Detect which cell encompasses the target text, then output its (X, Y) center coordinate. 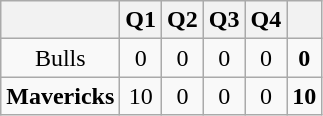
Q2 (183, 20)
Q1 (141, 20)
Mavericks (60, 96)
Bulls (60, 58)
Q4 (266, 20)
Q3 (224, 20)
